Provide the [x, y] coordinate of the cell's center where the given text is located.  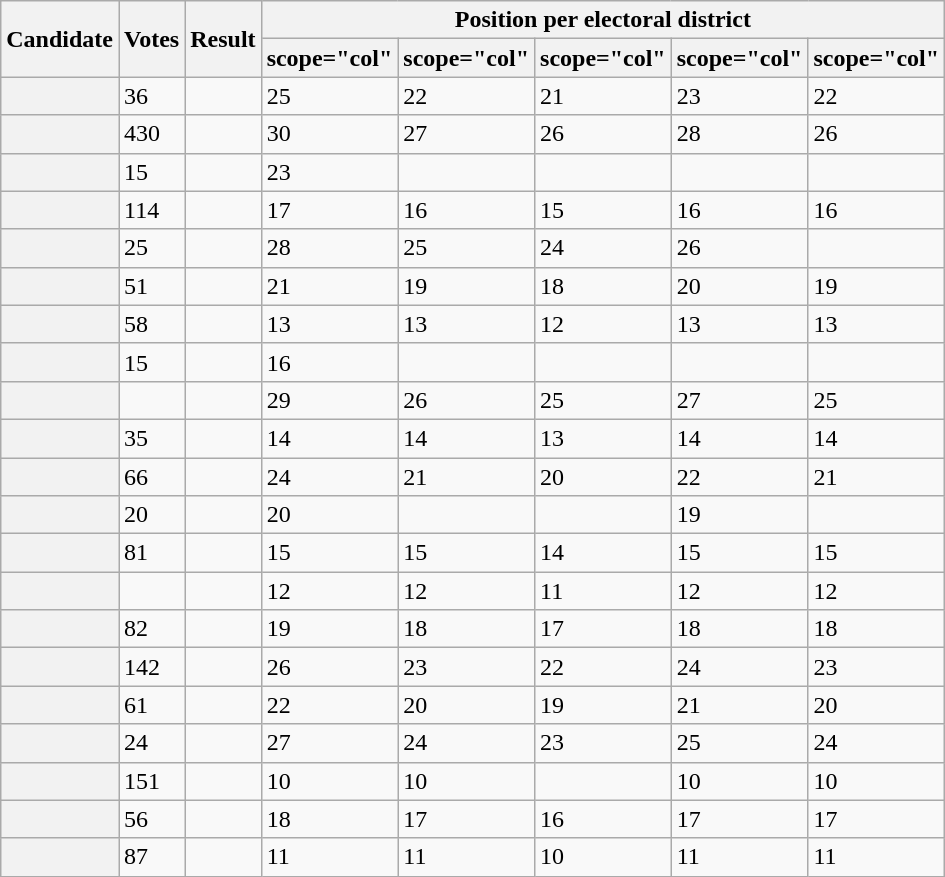
87 [151, 857]
61 [151, 705]
51 [151, 286]
142 [151, 667]
56 [151, 819]
29 [330, 400]
430 [151, 134]
Result [223, 39]
35 [151, 438]
151 [151, 781]
Position per electoral district [603, 20]
114 [151, 210]
66 [151, 477]
58 [151, 324]
81 [151, 553]
Votes [151, 39]
82 [151, 629]
Candidate [60, 39]
30 [330, 134]
36 [151, 96]
